Detect which cell encompasses the target text, then output its (X, Y) center coordinate. 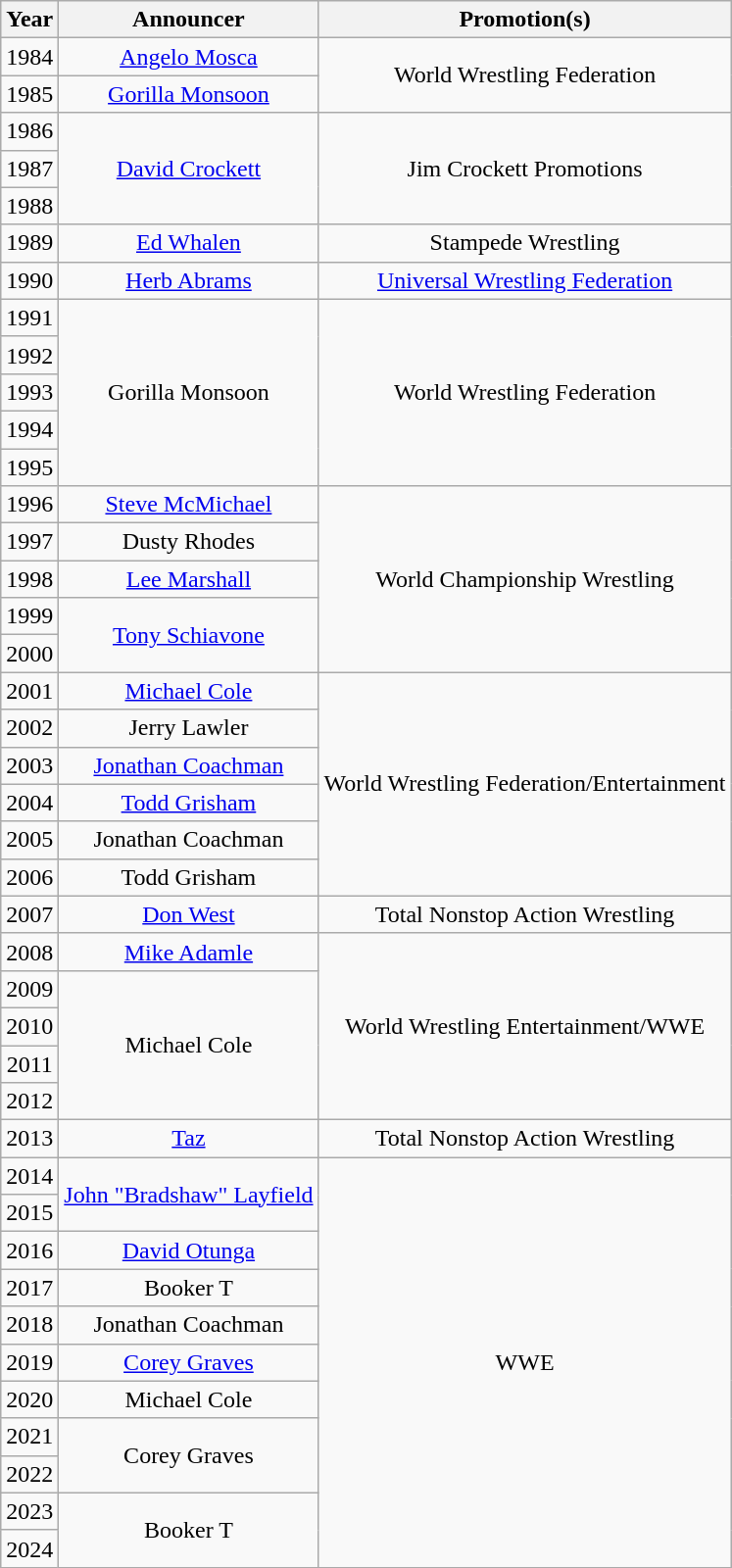
2012 (29, 1102)
David Crockett (188, 169)
2007 (29, 914)
Year (29, 20)
Stampede Wrestling (525, 243)
Taz (188, 1139)
2004 (29, 803)
2023 (29, 1511)
2010 (29, 1026)
2016 (29, 1250)
Jim Crockett Promotions (525, 169)
1997 (29, 542)
1996 (29, 505)
Ed Whalen (188, 243)
2011 (29, 1063)
Jerry Lawler (188, 728)
Steve McMichael (188, 505)
2022 (29, 1474)
Universal Wrestling Federation (525, 280)
Lee Marshall (188, 579)
2002 (29, 728)
2006 (29, 877)
2009 (29, 989)
1991 (29, 318)
Don West (188, 914)
2014 (29, 1176)
2017 (29, 1288)
2020 (29, 1399)
Herb Abrams (188, 280)
1987 (29, 169)
1999 (29, 616)
Dusty Rhodes (188, 542)
2008 (29, 952)
Mike Adamle (188, 952)
1998 (29, 579)
World Wrestling Federation/Entertainment (525, 784)
Angelo Mosca (188, 57)
World Wrestling Entertainment/WWE (525, 1026)
2001 (29, 691)
1990 (29, 280)
Announcer (188, 20)
2021 (29, 1437)
World Championship Wrestling (525, 579)
2019 (29, 1362)
1985 (29, 94)
2018 (29, 1325)
Tony Schiavone (188, 635)
David Otunga (188, 1250)
1984 (29, 57)
1992 (29, 355)
2024 (29, 1548)
Promotion(s) (525, 20)
WWE (525, 1362)
1989 (29, 243)
2015 (29, 1213)
1993 (29, 392)
2003 (29, 765)
2005 (29, 840)
2000 (29, 654)
1986 (29, 131)
1994 (29, 429)
2013 (29, 1139)
1988 (29, 206)
1995 (29, 467)
John "Bradshaw" Layfield (188, 1195)
